Provide the [x, y] coordinate of the cell's center where the given text is located.  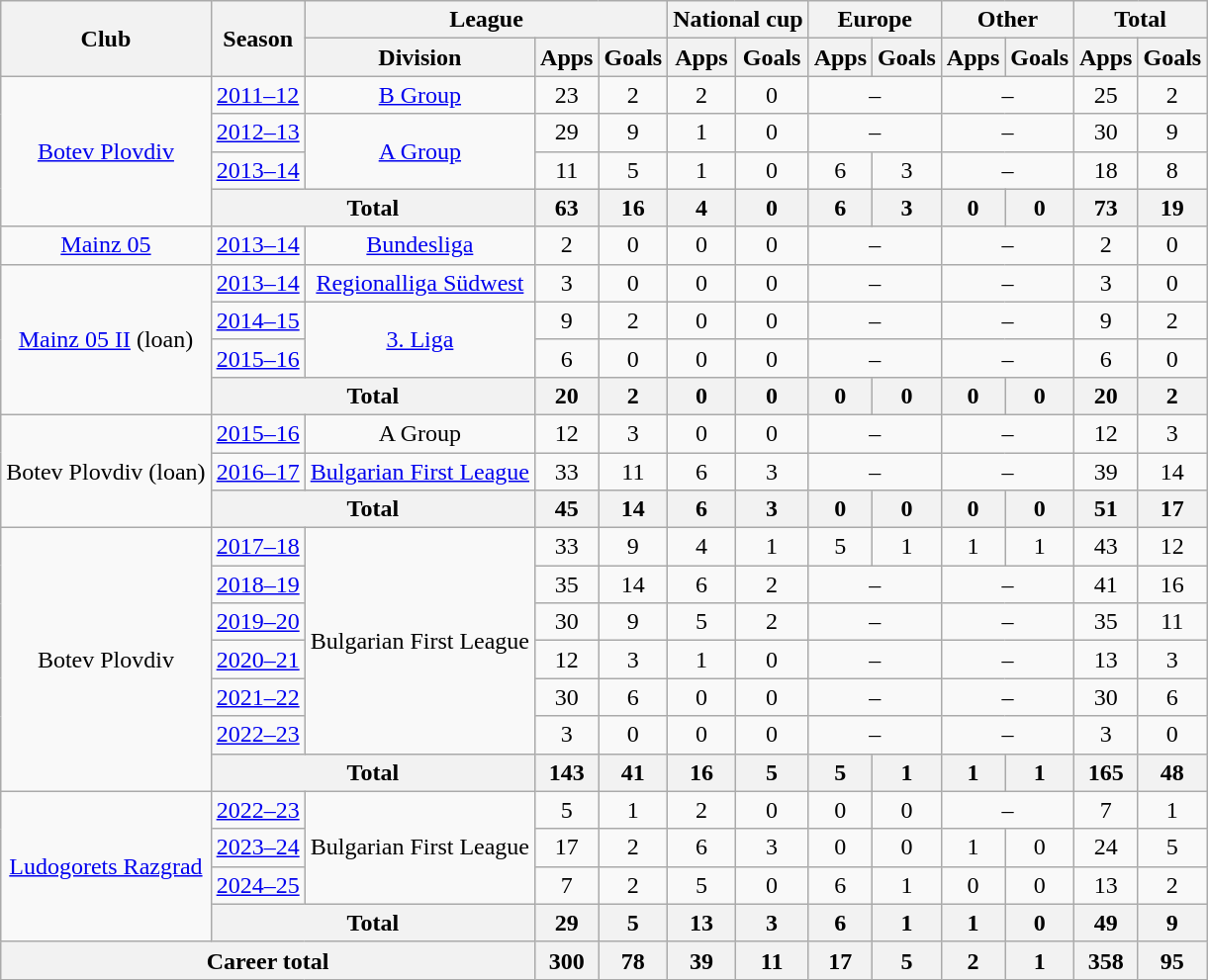
Europe [875, 20]
63 [567, 208]
95 [1172, 960]
Mainz 05 [106, 245]
Bundesliga [419, 245]
Career total [268, 960]
Mainz 05 II (loan) [106, 339]
24 [1106, 847]
2016–17 [257, 472]
B Group [419, 95]
Season [257, 39]
Club [106, 39]
143 [567, 772]
358 [1106, 960]
2019–20 [257, 622]
19 [1172, 208]
League [487, 20]
2011–12 [257, 95]
25 [1106, 95]
43 [1106, 547]
Regionalliga Südwest [419, 283]
51 [1106, 509]
3. Liga [419, 339]
2021–22 [257, 697]
300 [567, 960]
73 [1106, 208]
2014–15 [257, 320]
78 [633, 960]
Other [1007, 20]
165 [1106, 772]
8 [1172, 170]
2012–13 [257, 133]
2023–24 [257, 847]
2017–18 [257, 547]
Division [419, 57]
National cup [738, 20]
2018–19 [257, 584]
Botev Plovdiv (loan) [106, 471]
2020–21 [257, 660]
Ludogorets Razgrad [106, 866]
2024–25 [257, 885]
48 [1172, 772]
49 [1106, 923]
23 [567, 95]
18 [1106, 170]
45 [567, 509]
